Capture the cell that displays the provided text and extract its [X, Y] central coordinate. 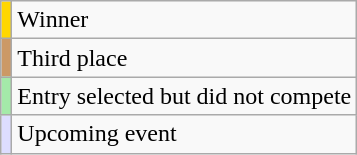
Third place [184, 58]
Winner [184, 20]
Upcoming event [184, 134]
Entry selected but did not compete [184, 96]
